Extract the (x, y) coordinate from the center of the cell holding the provided text.  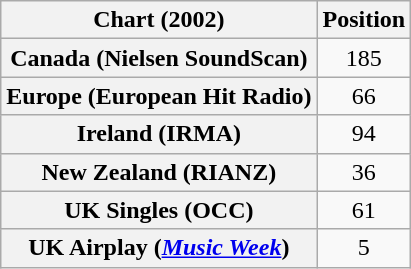
5 (364, 248)
Position (364, 20)
61 (364, 210)
185 (364, 58)
94 (364, 134)
New Zealand (RIANZ) (159, 172)
UK Airplay (Music Week) (159, 248)
Europe (European Hit Radio) (159, 96)
Canada (Nielsen SoundScan) (159, 58)
Chart (2002) (159, 20)
66 (364, 96)
36 (364, 172)
Ireland (IRMA) (159, 134)
UK Singles (OCC) (159, 210)
